Determine the [X, Y] coordinate at the center of the cell enclosing the given text.  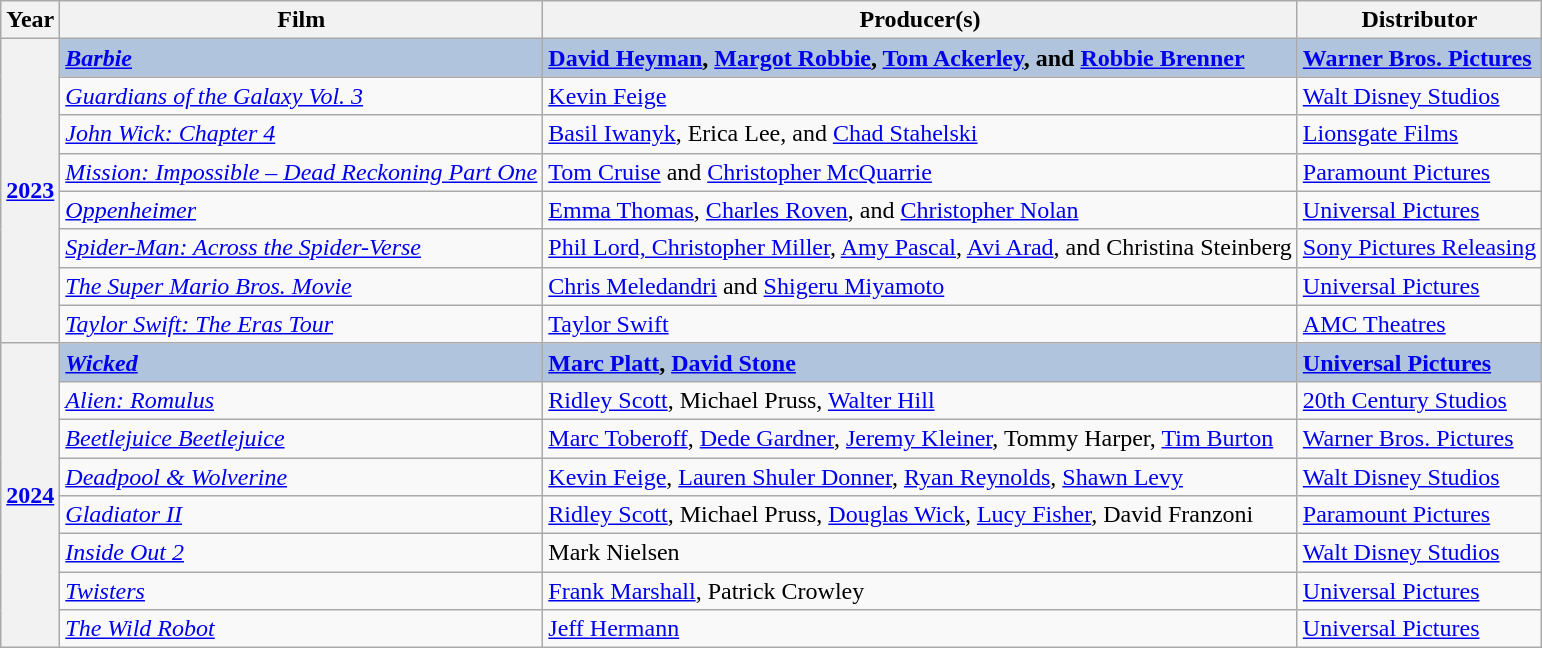
Film [302, 20]
Lionsgate Films [1419, 134]
Mark Nielsen [920, 553]
Emma Thomas, Charles Roven, and Christopher Nolan [920, 210]
Barbie [302, 58]
Frank Marshall, Patrick Crowley [920, 591]
The Super Mario Bros. Movie [302, 286]
Phil Lord, Christopher Miller, Amy Pascal, Avi Arad, and Christina Steinberg [920, 248]
Taylor Swift [920, 324]
Oppenheimer [302, 210]
Kevin Feige, Lauren Shuler Donner, Ryan Reynolds, Shawn Levy [920, 477]
Alien: Romulus [302, 400]
Year [30, 20]
Jeff Hermann [920, 629]
Guardians of the Galaxy Vol. 3 [302, 96]
Marc Platt, David Stone [920, 362]
Deadpool & Wolverine [302, 477]
Chris Meledandri and Shigeru Miyamoto [920, 286]
Kevin Feige [920, 96]
Beetlejuice Beetlejuice [302, 438]
Producer(s) [920, 20]
The Wild Robot [302, 629]
David Heyman, Margot Robbie, Tom Ackerley, and Robbie Brenner [920, 58]
John Wick: Chapter 4 [302, 134]
Taylor Swift: The Eras Tour [302, 324]
Tom Cruise and Christopher McQuarrie [920, 172]
Mission: Impossible – Dead Reckoning Part One [302, 172]
2024 [30, 495]
Marc Toberoff, Dede Gardner, Jeremy Kleiner, Tommy Harper, Tim Burton [920, 438]
Basil Iwanyk, Erica Lee, and Chad Stahelski [920, 134]
Spider-Man: Across the Spider-Verse [302, 248]
AMC Theatres [1419, 324]
Inside Out 2 [302, 553]
Wicked [302, 362]
Ridley Scott, Michael Pruss, Douglas Wick, Lucy Fisher, David Franzoni [920, 515]
20th Century Studios [1419, 400]
Twisters [302, 591]
Distributor [1419, 20]
Ridley Scott, Michael Pruss, Walter Hill [920, 400]
2023 [30, 191]
Gladiator II [302, 515]
Sony Pictures Releasing [1419, 248]
